Return the [x, y] coordinate for the center point of the cell that contains the specified text.  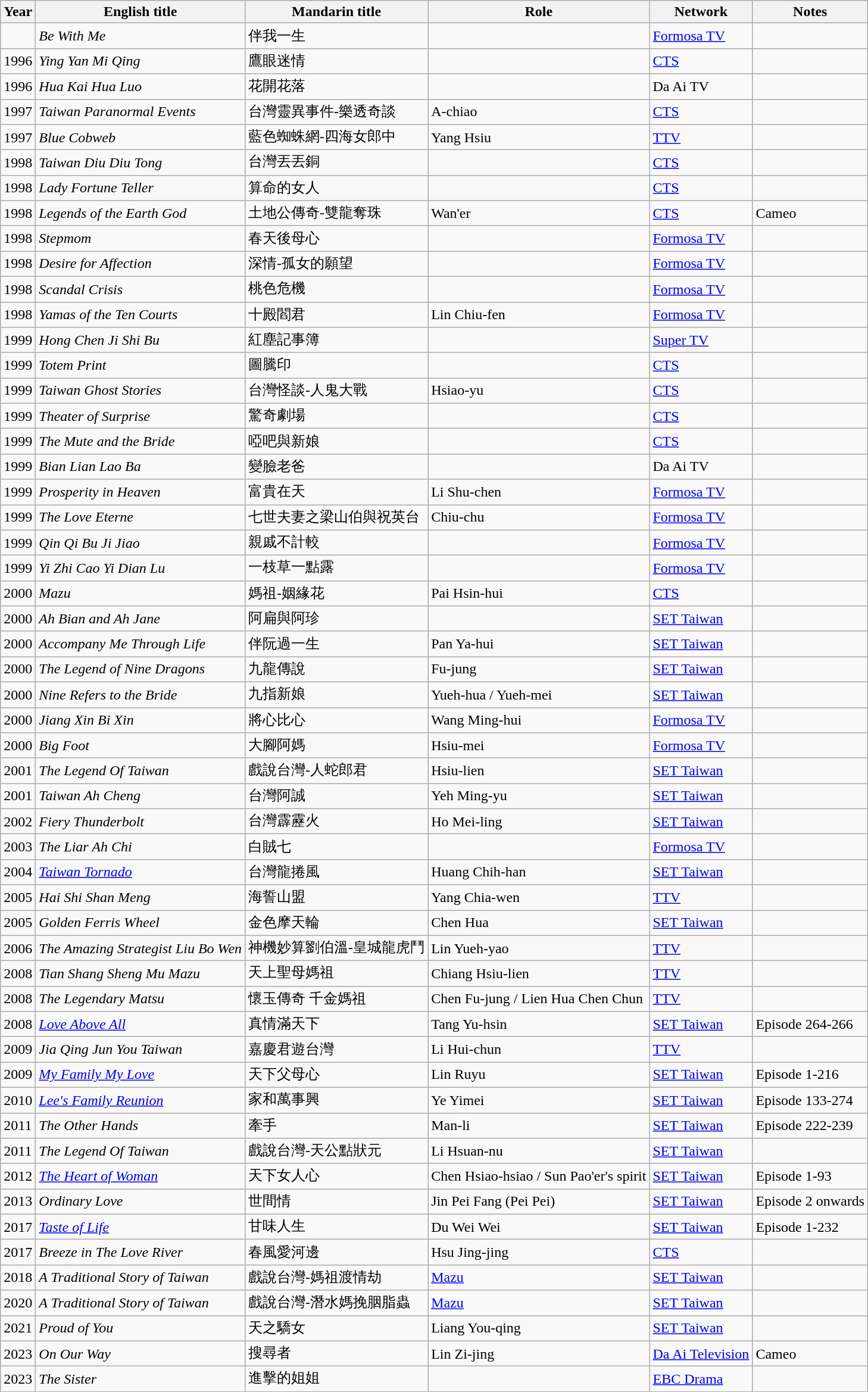
Du Wei Wei [539, 1226]
天上聖母媽祖 [337, 974]
Yi Zhi Cao Yi Dian Lu [140, 568]
Hua Kai Hua Luo [140, 87]
Yeh Ming-yu [539, 797]
The Legend of Nine Dragons [140, 669]
神機妙算劉伯溫-皇城龍虎鬥 [337, 948]
2004 [18, 872]
The Love Eterne [140, 518]
Accompany Me Through Life [140, 644]
The Heart of Woman [140, 1176]
Jia Qing Jun You Taiwan [140, 1049]
Love Above All [140, 1024]
Ordinary Love [140, 1201]
Fiery Thunderbolt [140, 822]
Big Foot [140, 745]
Wang Ming-hui [539, 720]
Jiang Xin Bi Xin [140, 720]
The Mute and the Bride [140, 442]
Hong Chen Ji Shi Bu [140, 341]
懷玉傳奇 千金媽祖 [337, 999]
Ying Yan Mi Qing [140, 61]
天下父母心 [337, 1075]
Breeze in The Love River [140, 1253]
變臉老爸 [337, 467]
2010 [18, 1100]
金色摩天輪 [337, 923]
Ah Bian and Ah Jane [140, 619]
Chiang Hsiu-lien [539, 974]
伴阮過一生 [337, 644]
戲說台灣-天公點狀元 [337, 1151]
Be With Me [140, 36]
My Family My Love [140, 1075]
天之驕女 [337, 1329]
Episode 1-216 [810, 1075]
Notes [810, 12]
土地公傳奇-雙龍奪珠 [337, 213]
Qin Qi Bu Ji Jiao [140, 543]
Chen Hua [539, 923]
台灣丟丟銅 [337, 163]
Tian Shang Sheng Mu Mazu [140, 974]
Yang Chia-wen [539, 898]
Lady Fortune Teller [140, 188]
Lee's Family Reunion [140, 1100]
2003 [18, 847]
桃色危機 [337, 289]
Lin Chiu-fen [539, 314]
Hsiu-lien [539, 770]
2020 [18, 1303]
Da Ai Television [701, 1354]
2021 [18, 1329]
天下女人心 [337, 1176]
Yang Hsiu [539, 137]
Taiwan Diu Diu Tong [140, 163]
2002 [18, 822]
一枝草一點露 [337, 568]
Bian Lian Lao Ba [140, 467]
深情-孤女的願望 [337, 264]
Yamas of the Ten Courts [140, 314]
春風愛河邊 [337, 1253]
A-chiao [539, 112]
戲說台灣-媽祖渡情劫 [337, 1278]
藍色蜘蛛網-四海女郎中 [337, 137]
Hai Shi Shan Meng [140, 898]
Taiwan Tornado [140, 872]
台灣靈異事件-樂透奇談 [337, 112]
Desire for Affection [140, 264]
親戚不計較 [337, 543]
世間情 [337, 1201]
搜尋者 [337, 1354]
Chen Fu-jung / Lien Hua Chen Chun [539, 999]
Blue Cobweb [140, 137]
Taiwan Ghost Stories [140, 391]
Episode 222-239 [810, 1125]
Hsiao-yu [539, 391]
Pai Hsin-hui [539, 593]
花開花落 [337, 87]
鷹眼迷情 [337, 61]
台灣阿誠 [337, 797]
Lin Zi-jing [539, 1354]
驚奇劇場 [337, 416]
九龍傳說 [337, 669]
Nine Refers to the Bride [140, 694]
Totem Print [140, 366]
Li Hui-chun [539, 1049]
Hsu Jing-jing [539, 1253]
Man-li [539, 1125]
Super TV [701, 341]
Pan Ya-hui [539, 644]
On Our Way [140, 1354]
Taiwan Paranormal Events [140, 112]
Prosperity in Heaven [140, 492]
2018 [18, 1278]
戲說台灣-人蛇郎君 [337, 770]
2013 [18, 1201]
台灣怪談-人鬼大戰 [337, 391]
Chen Hsiao-hsiao / Sun Pao'er's spirit [539, 1176]
Huang Chih-han [539, 872]
Scandal Crisis [140, 289]
真情滿天下 [337, 1024]
Fu-jung [539, 669]
九指新娘 [337, 694]
The Other Hands [140, 1125]
The Legendary Matsu [140, 999]
Episode 1-93 [810, 1176]
白賊七 [337, 847]
家和萬事興 [337, 1100]
Taiwan Ah Cheng [140, 797]
十殿閻君 [337, 314]
Liang You-qing [539, 1329]
Ho Mei-ling [539, 822]
Lin Ruyu [539, 1075]
The Amazing Strategist Liu Bo Wen [140, 948]
Jin Pei Fang (Pei Pei) [539, 1201]
Network [701, 12]
Year [18, 12]
Wan'er [539, 213]
Taste of Life [140, 1226]
Hsiu-mei [539, 745]
Lin Yueh-yao [539, 948]
海誓山盟 [337, 898]
阿扁與阿珍 [337, 619]
Mandarin title [337, 12]
Li Shu-chen [539, 492]
富貴在天 [337, 492]
將心比心 [337, 720]
Li Hsuan-nu [539, 1151]
圖騰印 [337, 366]
Legends of the Earth God [140, 213]
Chiu-chu [539, 518]
Episode 1-232 [810, 1226]
七世夫妻之梁山伯與祝英台 [337, 518]
Theater of Surprise [140, 416]
Episode 2 onwards [810, 1201]
EBC Drama [701, 1379]
Episode 133-274 [810, 1100]
媽祖-姻緣花 [337, 593]
2006 [18, 948]
Episode 264-266 [810, 1024]
English title [140, 12]
啞吧與新娘 [337, 442]
甘味人生 [337, 1226]
Golden Ferris Wheel [140, 923]
The Sister [140, 1379]
Yueh-hua / Yueh-mei [539, 694]
台灣龍捲風 [337, 872]
戲說台灣-潛水媽挽胭脂蟲 [337, 1303]
台灣霹靂火 [337, 822]
Role [539, 12]
Stepmom [140, 238]
Ye Yimei [539, 1100]
伴我一生 [337, 36]
Proud of You [140, 1329]
紅塵記事簿 [337, 341]
進擊的姐姐 [337, 1379]
Tang Yu-hsin [539, 1024]
牽手 [337, 1125]
春天後母心 [337, 238]
The Liar Ah Chi [140, 847]
大腳阿媽 [337, 745]
嘉慶君遊台灣 [337, 1049]
算命的女人 [337, 188]
2012 [18, 1176]
